Scan for the cell matching the given text and deliver its [X, Y] coordinate at center. 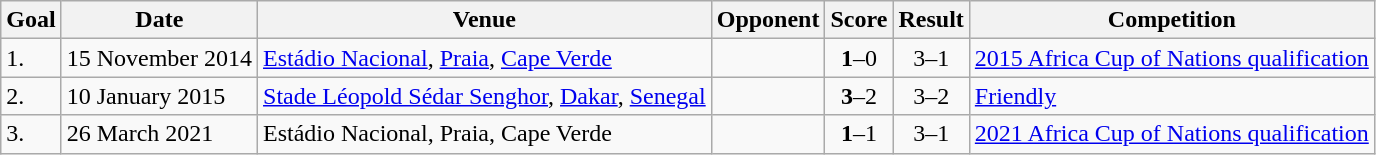
Opponent [768, 20]
15 November 2014 [159, 58]
Goal [31, 20]
Friendly [1172, 96]
Competition [1172, 20]
2015 Africa Cup of Nations qualification [1172, 58]
26 March 2021 [159, 134]
2. [31, 96]
1–0 [859, 58]
2021 Africa Cup of Nations qualification [1172, 134]
3. [31, 134]
Venue [485, 20]
1. [31, 58]
Stade Léopold Sédar Senghor, Dakar, Senegal [485, 96]
10 January 2015 [159, 96]
1–1 [859, 134]
Score [859, 20]
Result [931, 20]
Date [159, 20]
